Extract the [x, y] coordinate from the center of the cell holding the provided text.  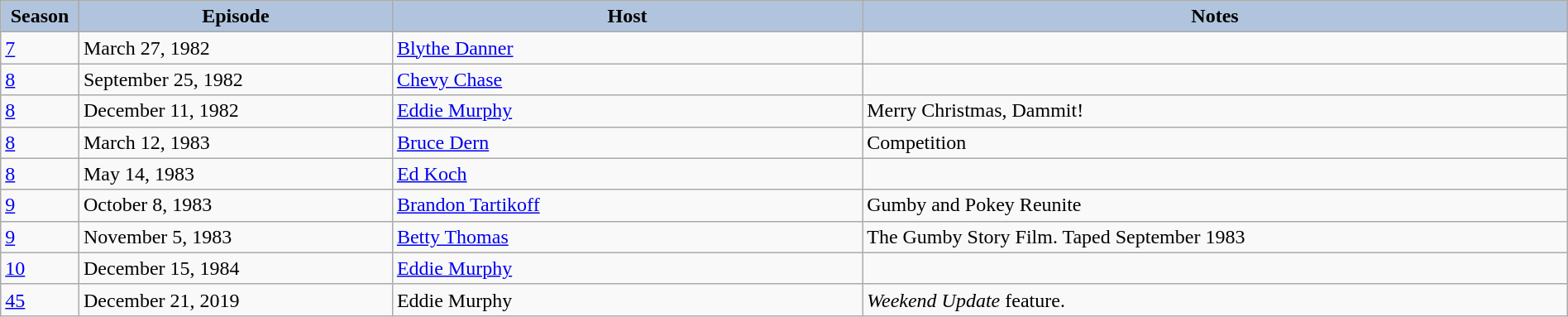
Gumby and Pokey Reunite [1216, 205]
March 27, 1982 [235, 48]
December 11, 1982 [235, 111]
December 21, 2019 [235, 300]
10 [40, 268]
September 25, 1982 [235, 79]
November 5, 1983 [235, 237]
December 15, 1984 [235, 268]
Weekend Update feature. [1216, 300]
Blythe Danner [627, 48]
Bruce Dern [627, 142]
Host [627, 17]
Notes [1216, 17]
October 8, 1983 [235, 205]
7 [40, 48]
Episode [235, 17]
Ed Koch [627, 174]
Chevy Chase [627, 79]
Brandon Tartikoff [627, 205]
May 14, 1983 [235, 174]
Season [40, 17]
Merry Christmas, Dammit! [1216, 111]
45 [40, 300]
Betty Thomas [627, 237]
Competition [1216, 142]
March 12, 1983 [235, 142]
The Gumby Story Film. Taped September 1983 [1216, 237]
